Locate the cell with the specified text and output its [X, Y] center coordinate. 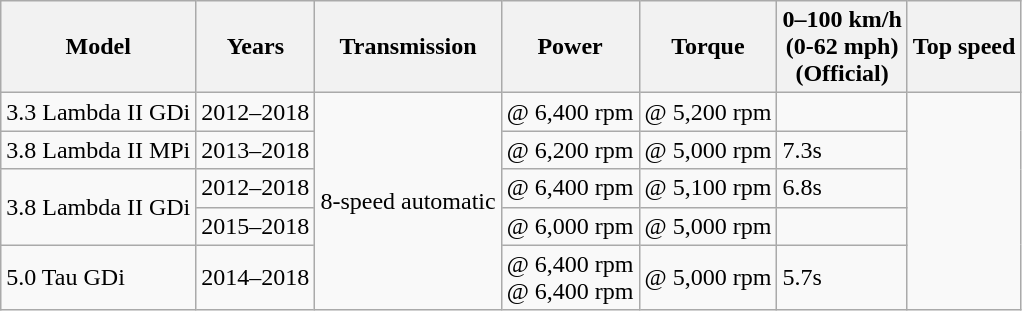
0–100 km/h(0-62 mph)(Official) [842, 47]
Years [256, 47]
@ 5,200 rpm [708, 112]
2013–2018 [256, 150]
@ 6,000 rpm [570, 226]
3.3 Lambda II GDi [98, 112]
5.0 Tau GDi [98, 278]
@ 6,400 rpm @ 6,400 rpm [570, 278]
@ 6,200 rpm [570, 150]
6.8s [842, 188]
Power [570, 47]
@ 5,100 rpm [708, 188]
3.8 Lambda II GDi [98, 207]
Transmission [408, 47]
2014–2018 [256, 278]
Top speed [964, 47]
7.3s [842, 150]
Torque [708, 47]
Model [98, 47]
5.7s [842, 278]
2015–2018 [256, 226]
8-speed automatic [408, 202]
3.8 Lambda II MPi [98, 150]
